Provide the (X, Y) coordinate of the cell's center where the given text is located.  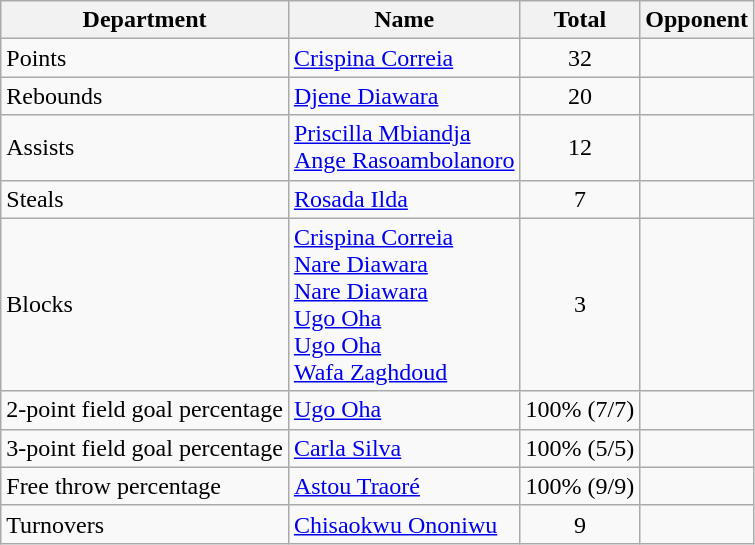
100% (5/5) (580, 448)
Carla Silva (404, 448)
Crispina Correia Nare Diawara Nare Diawara Ugo Oha Ugo Oha Wafa Zaghdoud (404, 304)
32 (580, 58)
Opponent (697, 20)
Points (145, 58)
100% (7/7) (580, 410)
Turnovers (145, 524)
Department (145, 20)
100% (9/9) (580, 486)
3 (580, 304)
12 (580, 148)
Rebounds (145, 96)
Steals (145, 199)
Blocks (145, 304)
Name (404, 20)
20 (580, 96)
Free throw percentage (145, 486)
2-point field goal percentage (145, 410)
9 (580, 524)
Rosada Ilda (404, 199)
Ugo Oha (404, 410)
Assists (145, 148)
7 (580, 199)
Astou Traoré (404, 486)
Priscilla Mbiandja Ange Rasoambolanoro (404, 148)
Chisaokwu Ononiwu (404, 524)
Total (580, 20)
Crispina Correia (404, 58)
Djene Diawara (404, 96)
3-point field goal percentage (145, 448)
